Provide the [x, y] coordinate of the cell's center where the given text is located.  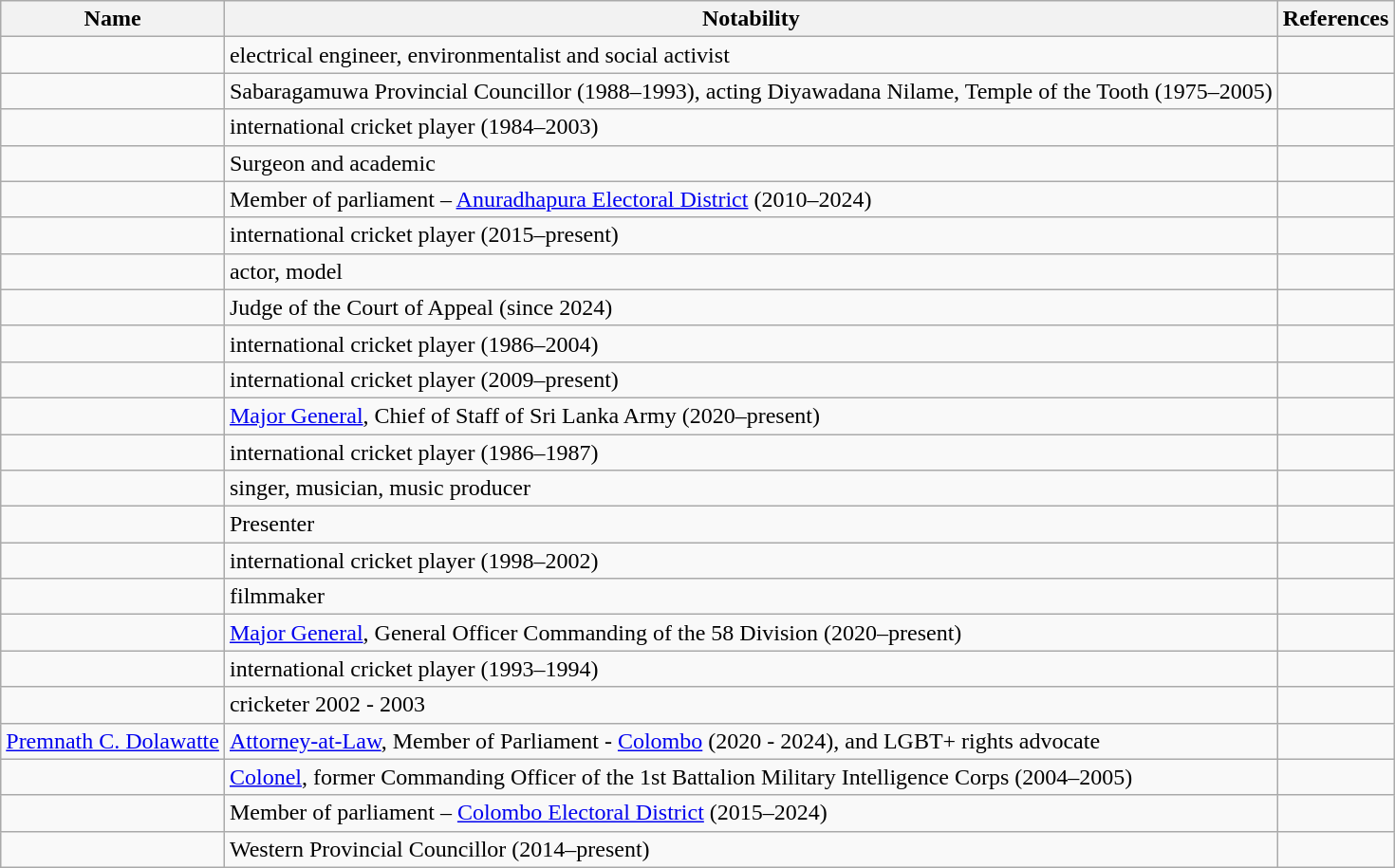
References [1336, 19]
actor, model [751, 271]
cricketer 2002 - 2003 [751, 705]
international cricket player (1993–1994) [751, 669]
Colonel, former Commanding Officer of the 1st Battalion Military Intelligence Corps (2004–2005) [751, 777]
international cricket player (1986–1987) [751, 452]
Surgeon and academic [751, 163]
Presenter [751, 525]
Sabaragamuwa Provincial Councillor (1988–1993), acting Diyawadana Nilame, Temple of the Tooth (1975–2005) [751, 91]
singer, musician, music producer [751, 489]
Major General, Chief of Staff of Sri Lanka Army (2020–present) [751, 416]
international cricket player (1986–2004) [751, 343]
Member of parliament – Colombo Electoral District (2015–2024) [751, 813]
filmmaker [751, 597]
international cricket player (2015–present) [751, 235]
Notability [751, 19]
Judge of the Court of Appeal (since 2024) [751, 307]
Name [113, 19]
electrical engineer, environmentalist and social activist [751, 55]
Member of parliament – Anuradhapura Electoral District (2010–2024) [751, 199]
international cricket player (2009–present) [751, 379]
international cricket player (1984–2003) [751, 127]
Western Provincial Councillor (2014–present) [751, 849]
Major General, General Officer Commanding of the 58 Division (2020–present) [751, 633]
Premnath C. Dolawatte [113, 741]
Attorney-at-Law, Member of Parliament - Colombo (2020 - 2024), and LGBT+ rights advocate [751, 741]
international cricket player (1998–2002) [751, 561]
